Output the (X, Y) coordinate of the center of the cell containing the given text.  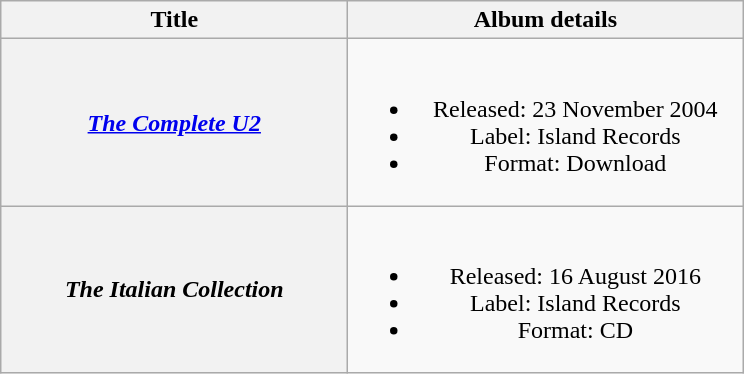
Released: 23 November 2004Label: Island RecordsFormat: Download (546, 122)
The Complete U2 (174, 122)
The Italian Collection (174, 290)
Album details (546, 20)
Released: 16 August 2016Label: Island RecordsFormat: CD (546, 290)
Title (174, 20)
